Determine the [X, Y] coordinate at the center of the cell enclosing the given text.  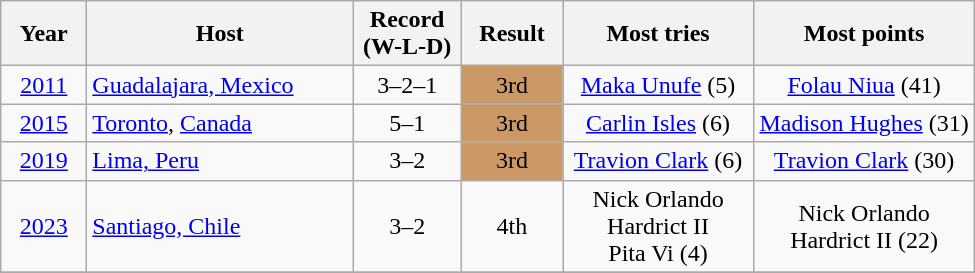
Santiago, Chile [220, 226]
Travion Clark (6) [658, 161]
4th [512, 226]
Record (W-L-D) [408, 34]
Nick Orlando Hardrict II (22) [864, 226]
Result [512, 34]
2023 [44, 226]
2015 [44, 123]
Carlin Isles (6) [658, 123]
Toronto, Canada [220, 123]
2011 [44, 85]
Madison Hughes (31) [864, 123]
Most tries [658, 34]
Folau Niua (41) [864, 85]
2019 [44, 161]
Travion Clark (30) [864, 161]
3–2–1 [408, 85]
Most points [864, 34]
Host [220, 34]
Year [44, 34]
5–1 [408, 123]
Lima, Peru [220, 161]
Maka Unufe (5) [658, 85]
Guadalajara, Mexico [220, 85]
Nick Orlando Hardrict II Pita Vi (4) [658, 226]
